For the text-containing cell, return its midpoint in (X, Y) coordinate format. 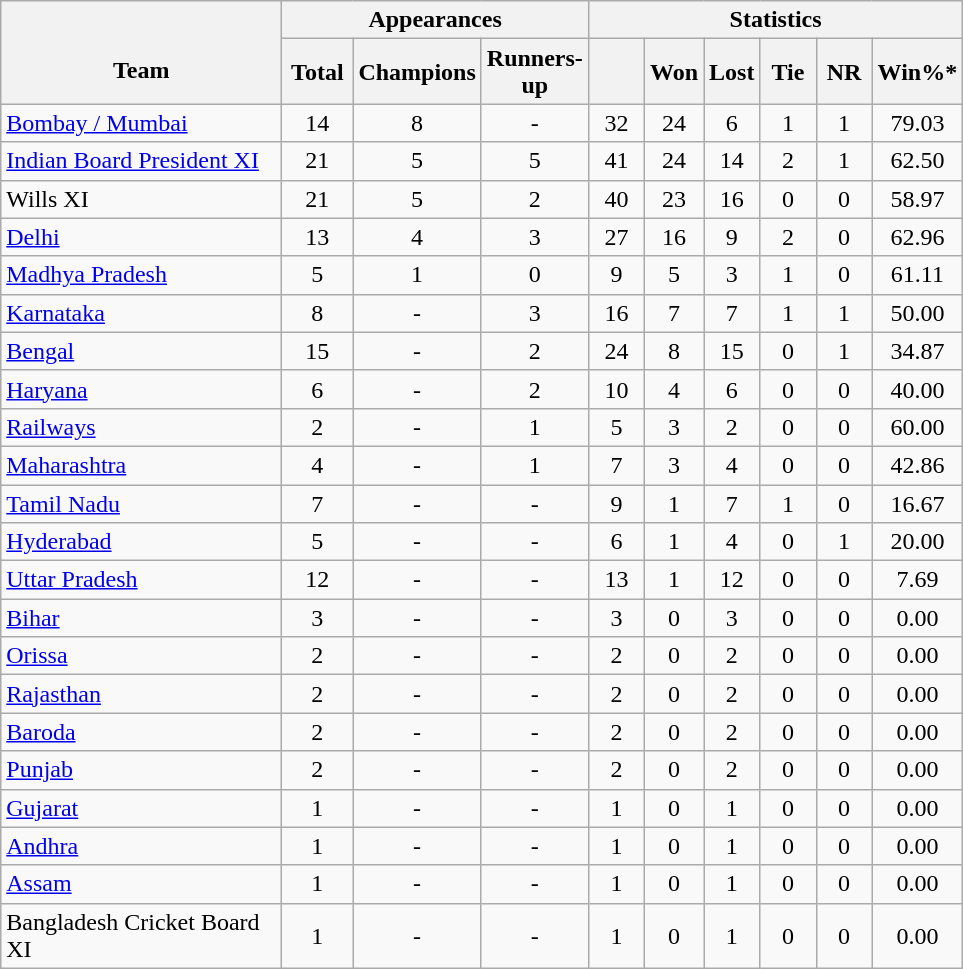
Assam (142, 884)
Total (318, 72)
7.69 (918, 580)
Champions (417, 72)
20.00 (918, 542)
Uttar Pradesh (142, 580)
Karnataka (142, 313)
41 (616, 161)
Railways (142, 427)
79.03 (918, 123)
Tie (788, 72)
Runners-up (534, 72)
42.86 (918, 465)
Wills XI (142, 199)
Baroda (142, 732)
61.11 (918, 275)
62.96 (918, 237)
Indian Board President XI (142, 161)
40.00 (918, 389)
Win%* (918, 72)
Bombay / Mumbai (142, 123)
32 (616, 123)
Bengal (142, 351)
Gujarat (142, 808)
Punjab (142, 770)
Appearances (436, 20)
Team (142, 72)
Bangladesh Cricket Board XI (142, 936)
Won (674, 72)
27 (616, 237)
Orissa (142, 656)
Tamil Nadu (142, 503)
40 (616, 199)
60.00 (918, 427)
50.00 (918, 313)
NR (844, 72)
62.50 (918, 161)
16.67 (918, 503)
10 (616, 389)
23 (674, 199)
Hyderabad (142, 542)
Lost (732, 72)
Madhya Pradesh (142, 275)
Bihar (142, 618)
Haryana (142, 389)
Delhi (142, 237)
34.87 (918, 351)
Andhra (142, 846)
Rajasthan (142, 694)
58.97 (918, 199)
Statistics (775, 20)
Maharashtra (142, 465)
